Return (x, y) of the center of cell containing provided text 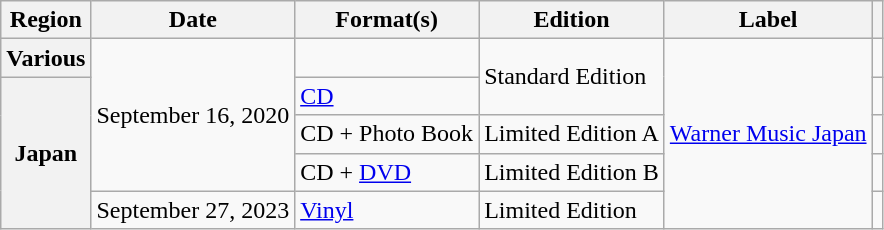
Various (46, 58)
CD + Photo Book (387, 134)
CD (387, 96)
Limited Edition (572, 210)
Vinyl (387, 210)
Date (193, 20)
Label (768, 20)
Warner Music Japan (768, 134)
September 16, 2020 (193, 115)
Format(s) (387, 20)
September 27, 2023 (193, 210)
Standard Edition (572, 77)
Limited Edition A (572, 134)
Limited Edition B (572, 172)
Region (46, 20)
Edition (572, 20)
CD + DVD (387, 172)
Japan (46, 153)
